Identify which cell holds the provided text, then report its [X, Y] central coordinate. 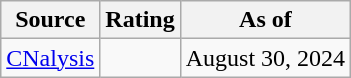
Rating [140, 20]
August 30, 2024 [265, 58]
As of [265, 20]
CNalysis [50, 58]
Source [50, 20]
